Identify which cell holds the provided text, then report its [X, Y] central coordinate. 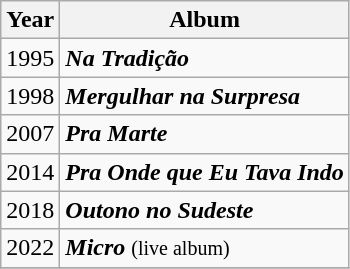
Year [30, 20]
Micro (live album) [205, 248]
2018 [30, 210]
1995 [30, 58]
1998 [30, 96]
2007 [30, 134]
Outono no Sudeste [205, 210]
2022 [30, 248]
Pra Onde que Eu Tava Indo [205, 172]
Pra Marte [205, 134]
2014 [30, 172]
Album [205, 20]
Na Tradição [205, 58]
Mergulhar na Surpresa [205, 96]
